Return the [x, y] coordinate for the center point of the cell that contains the specified text.  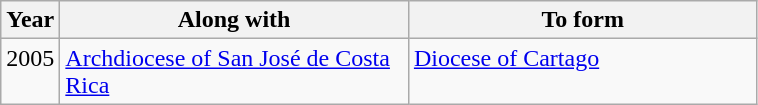
Archdiocese of San José de Costa Rica [234, 72]
Diocese of Cartago [582, 72]
Along with [234, 20]
To form [582, 20]
Year [30, 20]
2005 [30, 72]
